Scan for the cell matching the given text and deliver its [x, y] coordinate at center. 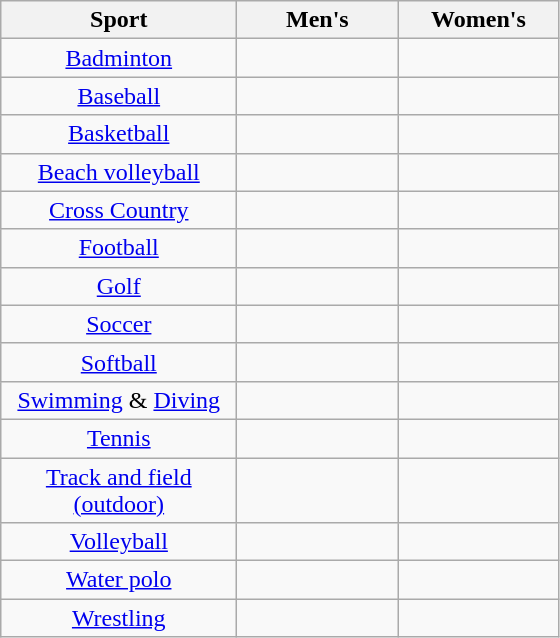
Wrestling [119, 618]
Sport [119, 20]
Volleyball [119, 542]
Women's [478, 20]
Swimming & Diving [119, 400]
Golf [119, 286]
Tennis [119, 438]
Soccer [119, 324]
Water polo [119, 580]
Men's [318, 20]
Beach volleyball [119, 172]
Softball [119, 362]
Basketball [119, 134]
Badminton [119, 58]
Baseball [119, 96]
Cross Country [119, 210]
Track and field (outdoor) [119, 490]
Football [119, 248]
